From the cell containing the given text, extract its center point as (x, y) coordinate. 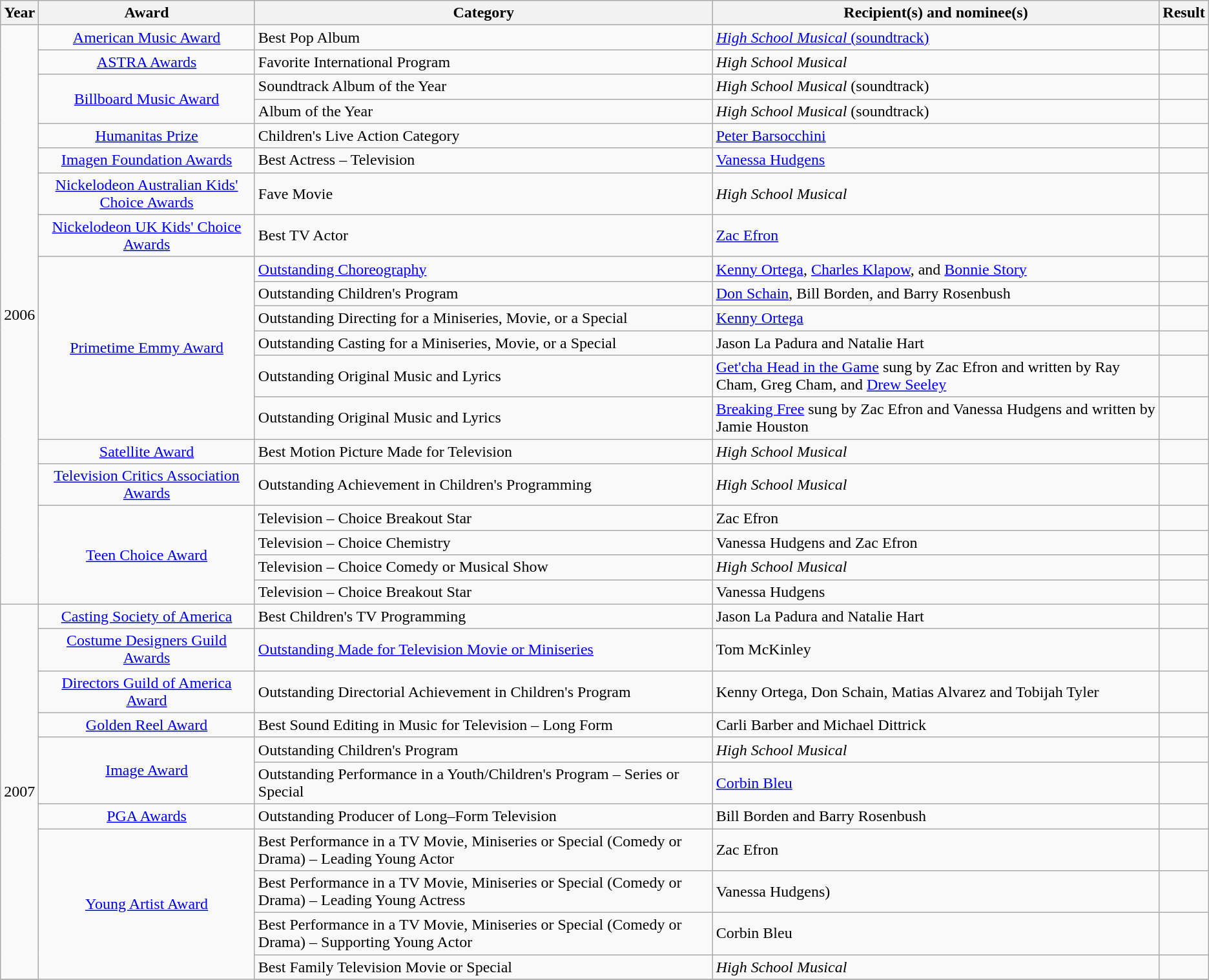
Television Critics Association Awards (147, 485)
Category (483, 13)
Television – Choice Chemistry (483, 543)
Recipient(s) and nominee(s) (936, 13)
Television – Choice Comedy or Musical Show (483, 567)
Award (147, 13)
Nickelodeon Australian Kids' Choice Awards (147, 194)
Best Performance in a TV Movie, Miniseries or Special (Comedy or Drama) – Supporting Young Actor (483, 934)
Image Award (147, 770)
Best TV Actor (483, 235)
Billboard Music Award (147, 99)
Outstanding Casting for a Miniseries, Movie, or a Special (483, 343)
Outstanding Choreography (483, 269)
Teen Choice Award (147, 555)
Best Pop Album (483, 37)
Year (19, 13)
Outstanding Achievement in Children's Programming (483, 485)
Directors Guild of America Award (147, 691)
Carli Barber and Michael Dittrick (936, 725)
Best Children's TV Programming (483, 616)
Result (1184, 13)
PGA Awards (147, 816)
Bill Borden and Barry Rosenbush (936, 816)
Peter Barsocchini (936, 136)
Get'cha Head in the Game sung by Zac Efron and written by Ray Cham, Greg Cham, and Drew Seeley (936, 376)
2006 (19, 315)
Best Motion Picture Made for Television (483, 452)
American Music Award (147, 37)
Vanessa Hudgens and Zac Efron (936, 543)
Outstanding Performance in a Youth/Children's Program – Series or Special (483, 783)
Kenny Ortega (936, 318)
Don Schain, Bill Borden, and Barry Rosenbush (936, 293)
Casting Society of America (147, 616)
Humanitas Prize (147, 136)
Children's Live Action Category (483, 136)
Outstanding Directorial Achievement in Children's Program (483, 691)
Fave Movie (483, 194)
ASTRA Awards (147, 62)
Costume Designers Guild Awards (147, 650)
Tom McKinley (936, 650)
Soundtrack Album of the Year (483, 87)
Best Sound Editing in Music for Television – Long Form (483, 725)
Kenny Ortega, Charles Klapow, and Bonnie Story (936, 269)
Golden Reel Award (147, 725)
Young Artist Award (147, 903)
Best Performance in a TV Movie, Miniseries or Special (Comedy or Drama) – Leading Young Actor (483, 849)
Best Family Television Movie or Special (483, 967)
Album of the Year (483, 111)
Outstanding Directing for a Miniseries, Movie, or a Special (483, 318)
Favorite International Program (483, 62)
2007 (19, 792)
Imagen Foundation Awards (147, 160)
Best Actress – Television (483, 160)
Outstanding Producer of Long–Form Television (483, 816)
Nickelodeon UK Kids' Choice Awards (147, 235)
Outstanding Made for Television Movie or Miniseries (483, 650)
Kenny Ortega, Don Schain, Matias Alvarez and Tobijah Tyler (936, 691)
Best Performance in a TV Movie, Miniseries or Special (Comedy or Drama) – Leading Young Actress (483, 891)
Satellite Award (147, 452)
Primetime Emmy Award (147, 348)
Breaking Free sung by Zac Efron and Vanessa Hudgens and written by Jamie Houston (936, 419)
Vanessa Hudgens) (936, 891)
